Find where the given text appears and provide that cell's center as [x, y] coordinate. 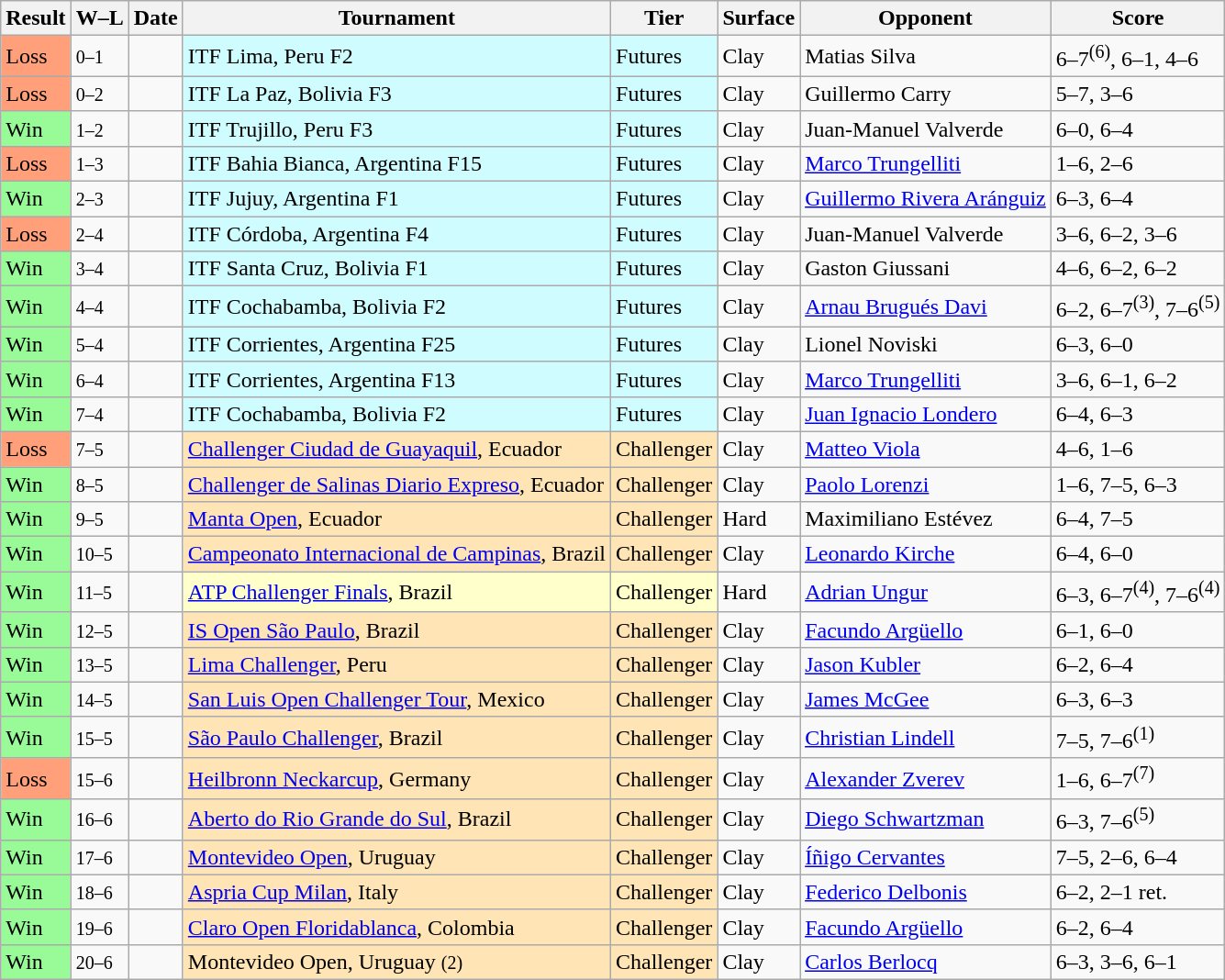
15–5 [99, 738]
1–3 [99, 163]
Íñigo Cervantes [926, 857]
Leonardo Kirche [926, 554]
6–4, 6–3 [1138, 414]
São Paulo Challenger, Brazil [396, 738]
6–0, 6–4 [1138, 128]
Surface [759, 18]
7–5, 7–6(1) [1138, 738]
6–3, 7–6(5) [1138, 820]
Montevideo Open, Uruguay [396, 857]
ITF Córdoba, Argentina F4 [396, 234]
Lima Challenger, Peru [396, 664]
14–5 [99, 699]
15–6 [99, 778]
Federico Delbonis [926, 892]
Challenger Ciudad de Guayaquil, Ecuador [396, 449]
6–4, 7–5 [1138, 519]
6–2, 6–7(3), 7–6(5) [1138, 306]
Arnau Brugués Davi [926, 306]
6–2, 2–1 ret. [1138, 892]
1–6, 2–6 [1138, 163]
1–2 [99, 128]
6–4 [99, 379]
ITF Corrientes, Argentina F13 [396, 379]
ITF Lima, Peru F2 [396, 57]
2–3 [99, 199]
6–3, 6–4 [1138, 199]
Juan Ignacio Londero [926, 414]
Heilbronn Neckarcup, Germany [396, 778]
17–6 [99, 857]
6–1, 6–0 [1138, 629]
8–5 [99, 484]
Alexander Zverev [926, 778]
Opponent [926, 18]
18–6 [99, 892]
Guillermo Rivera Aránguiz [926, 199]
Guillermo Carry [926, 94]
Jason Kubler [926, 664]
Aspria Cup Milan, Italy [396, 892]
ITF Bahia Bianca, Argentina F15 [396, 163]
ITF Santa Cruz, Bolivia F1 [396, 269]
2–4 [99, 234]
Manta Open, Ecuador [396, 519]
ITF Corrientes, Argentina F25 [396, 344]
Gaston Giussani [926, 269]
Tier [664, 18]
Challenger de Salinas Diario Expreso, Ecuador [396, 484]
1–6, 7–5, 6–3 [1138, 484]
3–6, 6–1, 6–2 [1138, 379]
Score [1138, 18]
16–6 [99, 820]
7–4 [99, 414]
Diego Schwartzman [926, 820]
IS Open São Paulo, Brazil [396, 629]
6–3, 6–0 [1138, 344]
ATP Challenger Finals, Brazil [396, 593]
19–6 [99, 927]
Aberto do Rio Grande do Sul, Brazil [396, 820]
20–6 [99, 962]
Montevideo Open, Uruguay (2) [396, 962]
5–7, 3–6 [1138, 94]
Adrian Ungur [926, 593]
Date [156, 18]
ITF Jujuy, Argentina F1 [396, 199]
6–3, 3–6, 6–1 [1138, 962]
3–6, 6–2, 3–6 [1138, 234]
Paolo Lorenzi [926, 484]
11–5 [99, 593]
Tournament [396, 18]
Christian Lindell [926, 738]
Maximiliano Estévez [926, 519]
James McGee [926, 699]
0–1 [99, 57]
7–5, 2–6, 6–4 [1138, 857]
Carlos Berlocq [926, 962]
1–6, 6–7(7) [1138, 778]
Matteo Viola [926, 449]
10–5 [99, 554]
9–5 [99, 519]
13–5 [99, 664]
4–6, 6–2, 6–2 [1138, 269]
6–3, 6–3 [1138, 699]
5–4 [99, 344]
Matias Silva [926, 57]
6–3, 6–7(4), 7–6(4) [1138, 593]
4–4 [99, 306]
6–4, 6–0 [1138, 554]
ITF Trujillo, Peru F3 [396, 128]
6–7(6), 6–1, 4–6 [1138, 57]
Claro Open Floridablanca, Colombia [396, 927]
7–5 [99, 449]
ITF La Paz, Bolivia F3 [396, 94]
Lionel Noviski [926, 344]
4–6, 1–6 [1138, 449]
W–L [99, 18]
Result [36, 18]
3–4 [99, 269]
San Luis Open Challenger Tour, Mexico [396, 699]
Campeonato Internacional de Campinas, Brazil [396, 554]
0–2 [99, 94]
12–5 [99, 629]
